Capture the cell that displays the provided text and extract its [X, Y] central coordinate. 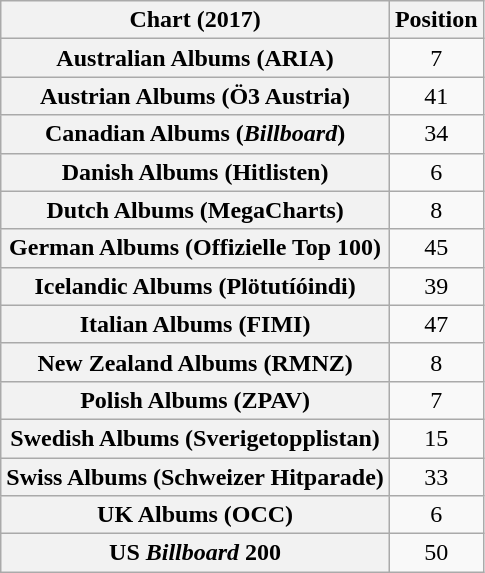
Chart (2017) [196, 20]
41 [436, 96]
New Zealand Albums (RMNZ) [196, 362]
Canadian Albums (Billboard) [196, 134]
47 [436, 324]
Swedish Albums (Sverigetopplistan) [196, 438]
Polish Albums (ZPAV) [196, 400]
UK Albums (OCC) [196, 515]
Danish Albums (Hitlisten) [196, 172]
Position [436, 20]
Australian Albums (ARIA) [196, 58]
Italian Albums (FIMI) [196, 324]
15 [436, 438]
33 [436, 477]
Austrian Albums (Ö3 Austria) [196, 96]
Swiss Albums (Schweizer Hitparade) [196, 477]
Dutch Albums (MegaCharts) [196, 210]
German Albums (Offizielle Top 100) [196, 248]
34 [436, 134]
Icelandic Albums (Plötutíóindi) [196, 286]
50 [436, 553]
US Billboard 200 [196, 553]
39 [436, 286]
45 [436, 248]
